Scan for the cell matching the given text and deliver its [X, Y] coordinate at center. 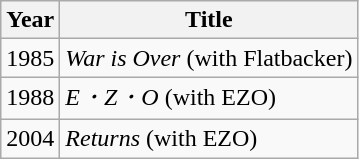
Year [30, 20]
Returns (with EZO) [209, 138]
Title [209, 20]
1988 [30, 98]
1985 [30, 58]
War is Over (with Flatbacker) [209, 58]
2004 [30, 138]
E・Z・O (with EZO) [209, 98]
